Capture the cell that displays the provided text and extract its (X, Y) central coordinate. 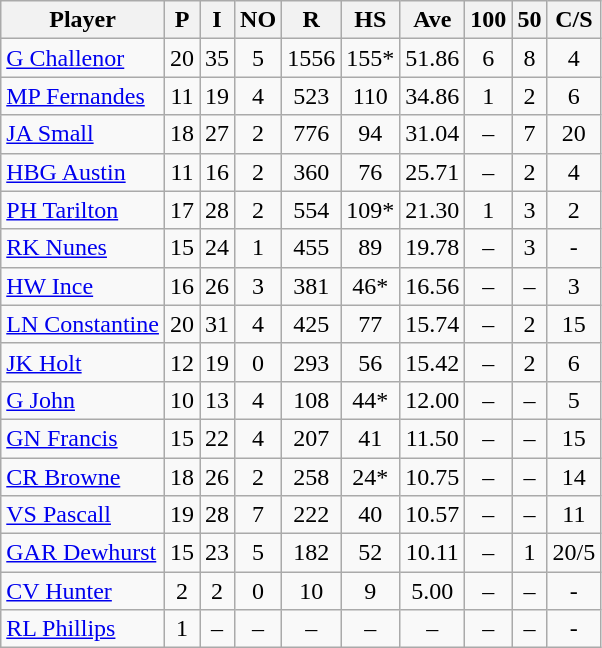
NO (258, 20)
11.50 (432, 438)
110 (370, 96)
222 (312, 515)
258 (312, 477)
40 (370, 515)
293 (312, 362)
22 (218, 438)
17 (182, 210)
51.86 (432, 58)
10.75 (432, 477)
12.00 (432, 400)
381 (312, 286)
182 (312, 553)
56 (370, 362)
1556 (312, 58)
155* (370, 58)
89 (370, 248)
GAR Dewhurst (83, 553)
13 (218, 400)
41 (370, 438)
G Challenor (83, 58)
207 (312, 438)
425 (312, 324)
21.30 (432, 210)
P (182, 20)
24* (370, 477)
77 (370, 324)
108 (312, 400)
100 (488, 20)
9 (370, 591)
27 (218, 134)
20/5 (574, 553)
776 (312, 134)
PH Tarilton (83, 210)
10.11 (432, 553)
24 (218, 248)
RL Phillips (83, 629)
JK Holt (83, 362)
455 (312, 248)
15.42 (432, 362)
23 (218, 553)
360 (312, 172)
50 (530, 20)
10.57 (432, 515)
46* (370, 286)
523 (312, 96)
Ave (432, 20)
19.78 (432, 248)
16.56 (432, 286)
VS Pascall (83, 515)
14 (574, 477)
MP Fernandes (83, 96)
25.71 (432, 172)
LN Constantine (83, 324)
HW Ince (83, 286)
31 (218, 324)
15.74 (432, 324)
GN Francis (83, 438)
CR Browne (83, 477)
I (218, 20)
31.04 (432, 134)
44* (370, 400)
109* (370, 210)
12 (182, 362)
94 (370, 134)
RK Nunes (83, 248)
G John (83, 400)
5.00 (432, 591)
C/S (574, 20)
52 (370, 553)
554 (312, 210)
8 (530, 58)
R (312, 20)
Player (83, 20)
JA Small (83, 134)
HS (370, 20)
76 (370, 172)
HBG Austin (83, 172)
CV Hunter (83, 591)
35 (218, 58)
34.86 (432, 96)
